Identify which cell holds the provided text, then report its (X, Y) central coordinate. 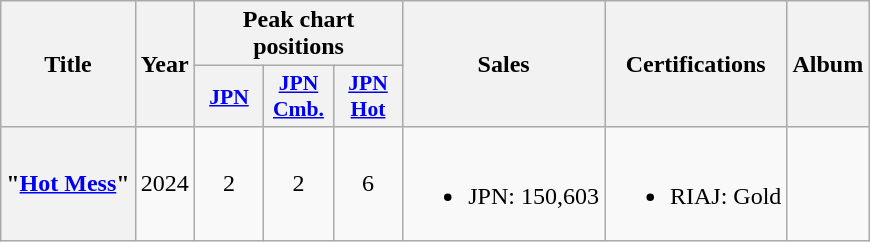
JPNHot (368, 96)
Sales (504, 64)
JPNCmb. (299, 96)
JPN (229, 96)
6 (368, 184)
Certifications (695, 64)
"Hot Mess" (68, 184)
Peak chart positions (298, 34)
2024 (164, 184)
Title (68, 64)
Album (828, 64)
RIAJ: Gold (695, 184)
JPN: 150,603 (504, 184)
Year (164, 64)
